Pinpoint the cell where the given text exists, returning its [X, Y] midpoint coordinate. 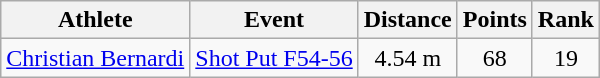
19 [566, 58]
Points [494, 20]
Event [274, 20]
4.54 m [408, 58]
Shot Put F54-56 [274, 58]
Christian Bernardi [96, 58]
68 [494, 58]
Athlete [96, 20]
Rank [566, 20]
Distance [408, 20]
